Capture the cell that displays the provided text and extract its (X, Y) central coordinate. 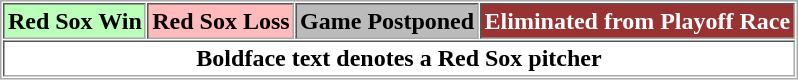
Red Sox Loss (221, 21)
Game Postponed (388, 21)
Eliminated from Playoff Race (638, 21)
Red Sox Win (74, 21)
Boldface text denotes a Red Sox pitcher (398, 58)
